Return [x, y] of the center of cell containing provided text 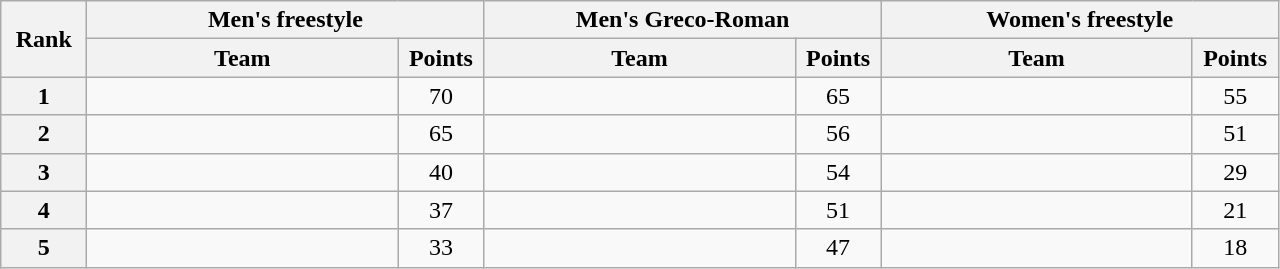
56 [838, 134]
40 [441, 172]
37 [441, 210]
2 [44, 134]
54 [838, 172]
1 [44, 96]
29 [1235, 172]
18 [1235, 248]
3 [44, 172]
5 [44, 248]
4 [44, 210]
Rank [44, 39]
70 [441, 96]
55 [1235, 96]
21 [1235, 210]
47 [838, 248]
Men's freestyle [286, 20]
33 [441, 248]
Men's Greco-Roman [682, 20]
Women's freestyle [1080, 20]
